Find where the given text appears and provide that cell's center as (X, Y) coordinate. 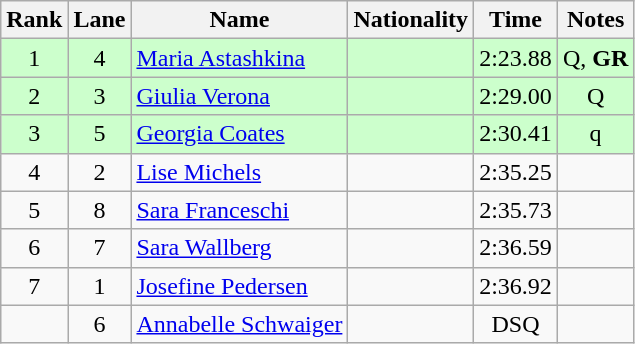
Name (240, 20)
Sara Wallberg (240, 248)
2:35.25 (516, 172)
Notes (595, 20)
q (595, 134)
8 (100, 210)
Nationality (411, 20)
2:36.59 (516, 248)
DSQ (516, 324)
2:29.00 (516, 96)
Sara Franceschi (240, 210)
Giulia Verona (240, 96)
2:23.88 (516, 58)
Rank (34, 20)
2:30.41 (516, 134)
2:36.92 (516, 286)
2:35.73 (516, 210)
Maria Astashkina (240, 58)
Time (516, 20)
Q (595, 96)
Lane (100, 20)
Q, GR (595, 58)
Annabelle Schwaiger (240, 324)
Josefine Pedersen (240, 286)
Lise Michels (240, 172)
Georgia Coates (240, 134)
